Return [X, Y] of the center of cell containing provided text 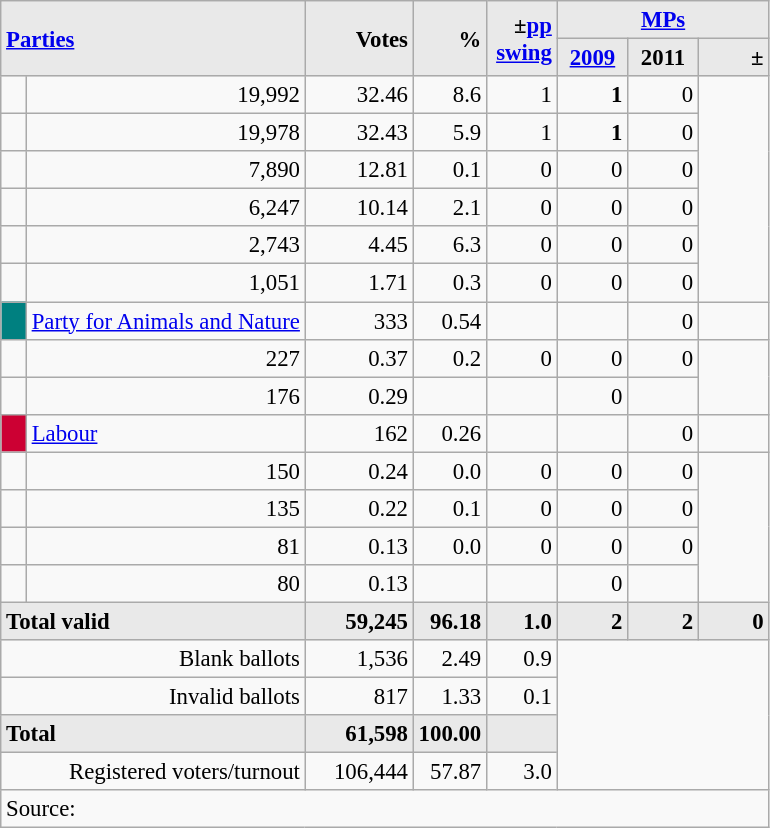
80 [166, 584]
0.22 [359, 509]
1.0 [522, 621]
57.87 [450, 772]
1.33 [450, 697]
59,245 [359, 621]
Parties [153, 38]
8.6 [450, 95]
1,051 [166, 283]
6.3 [450, 245]
0.54 [450, 321]
150 [166, 471]
817 [359, 697]
4.45 [359, 245]
Total valid [153, 621]
81 [166, 546]
Blank ballots [153, 659]
% [450, 38]
5.9 [450, 133]
176 [166, 396]
227 [166, 358]
0.37 [359, 358]
0.2 [450, 358]
19,992 [166, 95]
3.0 [522, 772]
135 [166, 509]
100.00 [450, 734]
Labour [166, 433]
0.26 [450, 433]
7,890 [166, 170]
0.9 [522, 659]
1.71 [359, 283]
Total [153, 734]
2.1 [450, 208]
333 [359, 321]
106,444 [359, 772]
Votes [359, 38]
2,743 [166, 245]
61,598 [359, 734]
96.18 [450, 621]
0.29 [359, 396]
10.14 [359, 208]
±pp swing [522, 38]
162 [359, 433]
0.3 [450, 283]
Party for Animals and Nature [166, 321]
12.81 [359, 170]
2009 [592, 58]
19,978 [166, 133]
± [734, 58]
32.43 [359, 133]
0.24 [359, 471]
32.46 [359, 95]
Source: [385, 809]
6,247 [166, 208]
MPs [663, 20]
Invalid ballots [153, 697]
2011 [664, 58]
1,536 [359, 659]
Registered voters/turnout [153, 772]
2.49 [450, 659]
